Output the [x, y] coordinate of the center of the cell containing the given text.  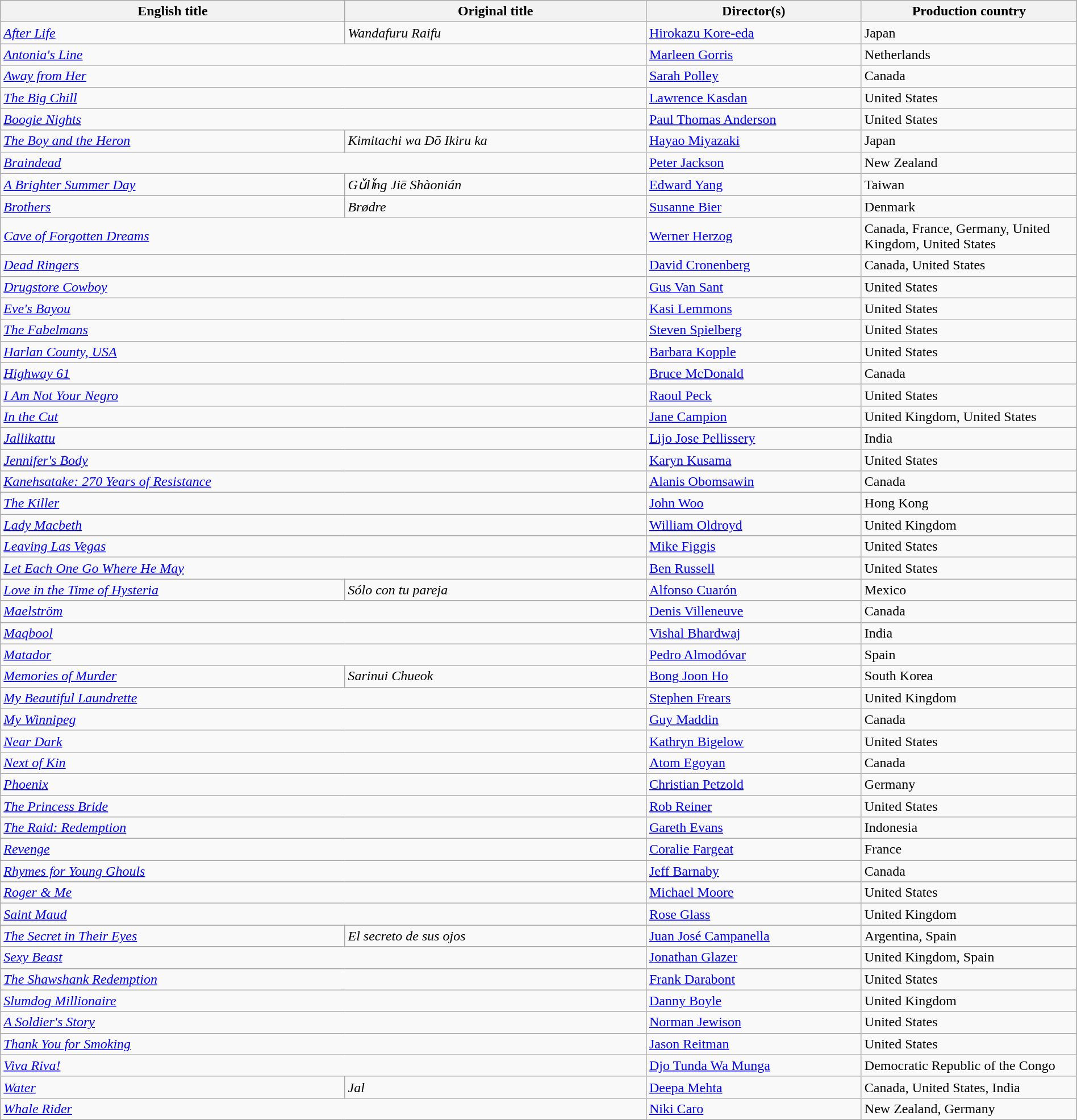
David Cronenberg [753, 265]
Indonesia [969, 828]
Jallikattu [324, 438]
Lawrence Kasdan [753, 98]
Jeff Barnaby [753, 871]
Brødre [495, 207]
Mexico [969, 590]
Kathryn Bigelow [753, 741]
Maelström [324, 611]
Danny Boyle [753, 1001]
Gareth Evans [753, 828]
Matador [324, 655]
The Raid: Redemption [324, 828]
Coralie Fargeat [753, 850]
United Kingdom, United States [969, 417]
France [969, 850]
The Big Chill [324, 98]
Memories of Murder [173, 676]
Pedro Almodóvar [753, 655]
The Shawshank Redemption [324, 979]
Guy Maddin [753, 719]
Hirokazu Kore-eda [753, 33]
Canada, United States [969, 265]
William Oldroyd [753, 525]
Michael Moore [753, 893]
Jason Reitman [753, 1044]
A Soldier's Story [324, 1022]
After Life [173, 33]
English title [173, 11]
South Korea [969, 676]
Next of Kin [324, 763]
Alanis Obomsawin [753, 482]
Director(s) [753, 11]
Jonathan Glazer [753, 957]
Thank You for Smoking [324, 1044]
Taiwan [969, 185]
Drugstore Cowboy [324, 287]
Democratic Republic of the Congo [969, 1065]
Sólo con tu pareja [495, 590]
Harlan County, USA [324, 352]
Steven Spielberg [753, 330]
United Kingdom, Spain [969, 957]
Norman Jewison [753, 1022]
The Killer [324, 503]
Near Dark [324, 741]
Braindead [324, 163]
Dead Ringers [324, 265]
Jennifer's Body [324, 460]
Highway 61 [324, 373]
Rob Reiner [753, 806]
Boogie Nights [324, 119]
Hayao Miyazaki [753, 141]
Edward Yang [753, 185]
Sexy Beast [324, 957]
Lady Macbeth [324, 525]
Cave of Forgotten Dreams [324, 236]
Marleen Gorris [753, 55]
Love in the Time of Hysteria [173, 590]
Stephen Frears [753, 698]
Deepa Mehta [753, 1087]
Kasi Lemmons [753, 309]
Leaving Las Vegas [324, 547]
Paul Thomas Anderson [753, 119]
Gus Van Sant [753, 287]
Phoenix [324, 784]
Netherlands [969, 55]
Vishal Bhardwaj [753, 633]
Mike Figgis [753, 547]
Jal [495, 1087]
Sarah Polley [753, 76]
Christian Petzold [753, 784]
Raoul Peck [753, 395]
Brothers [173, 207]
Susanne Bier [753, 207]
Kimitachi wa Dō Ikiru ka [495, 141]
Production country [969, 11]
Let Each One Go Where He May [324, 568]
Niki Caro [753, 1109]
Maqbool [324, 633]
Kanehsatake: 270 Years of Resistance [324, 482]
Hong Kong [969, 503]
John Woo [753, 503]
Bruce McDonald [753, 373]
My Winnipeg [324, 719]
Peter Jackson [753, 163]
El secreto de sus ojos [495, 936]
Antonia's Line [324, 55]
Denis Villeneuve [753, 611]
Revenge [324, 850]
Saint Maud [324, 914]
A Brighter Summer Day [173, 185]
Atom Egoyan [753, 763]
Ben Russell [753, 568]
Canada, France, Germany, United Kingdom, United States [969, 236]
Barbara Kopple [753, 352]
Djo Tunda Wa Munga [753, 1065]
The Princess Bride [324, 806]
Karyn Kusama [753, 460]
Water [173, 1087]
Away from Her [324, 76]
Argentina, Spain [969, 936]
Sarinui Chueok [495, 676]
Alfonso Cuarón [753, 590]
The Boy and the Heron [173, 141]
New Zealand [969, 163]
Rose Glass [753, 914]
Canada, United States, India [969, 1087]
New Zealand, Germany [969, 1109]
Slumdog Millionaire [324, 1001]
Eve's Bayou [324, 309]
Lijo Jose Pellissery [753, 438]
Wandafuru Raifu [495, 33]
Frank Darabont [753, 979]
My Beautiful Laundrette [324, 698]
The Secret in Their Eyes [173, 936]
Germany [969, 784]
Roger & Me [324, 893]
I Am Not Your Negro [324, 395]
Denmark [969, 207]
Original title [495, 11]
Whale Rider [324, 1109]
Juan José Campanella [753, 936]
The Fabelmans [324, 330]
Gǔlǐng Jiē Shàonián [495, 185]
In the Cut [324, 417]
Bong Joon Ho [753, 676]
Spain [969, 655]
Rhymes for Young Ghouls [324, 871]
Jane Campion [753, 417]
Werner Herzog [753, 236]
Viva Riva! [324, 1065]
